Scan for the cell matching the given text and deliver its (x, y) coordinate at center. 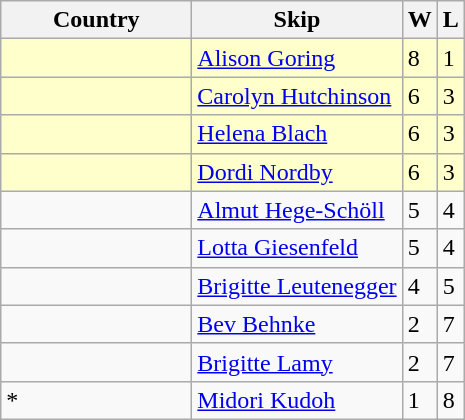
L (450, 20)
W (420, 20)
Brigitte Leutenegger (297, 286)
Alison Goring (297, 58)
Helena Blach (297, 134)
Skip (297, 20)
Dordi Nordby (297, 172)
Lotta Giesenfeld (297, 248)
Bev Behnke (297, 324)
* (96, 400)
Carolyn Hutchinson (297, 96)
Country (96, 20)
Midori Kudoh (297, 400)
Brigitte Lamy (297, 362)
Almut Hege-Schöll (297, 210)
